Output the [X, Y] coordinate of the center of the cell containing the given text.  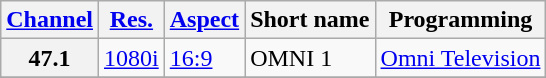
Aspect [204, 20]
Omni Television [460, 58]
Programming [460, 20]
OMNI 1 [310, 58]
47.1 [50, 58]
Short name [310, 20]
Res. [132, 20]
1080i [132, 58]
16:9 [204, 58]
Channel [50, 20]
